For the text-containing cell, return its midpoint in [x, y] coordinate format. 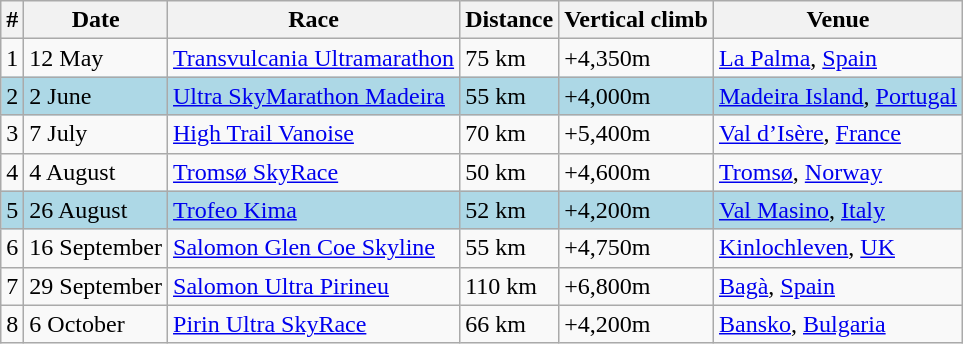
110 km [510, 286]
Pirin Ultra SkyRace [314, 324]
+5,400m [636, 134]
Date [96, 20]
+4,000m [636, 96]
La Palma, Spain [838, 58]
Salomon Ultra Pirineu [314, 286]
Val d’Isère, France [838, 134]
4 August [96, 172]
2 June [96, 96]
Tromsø SkyRace [314, 172]
3 [12, 134]
50 km [510, 172]
Tromsø, Norway [838, 172]
Trofeo Kima [314, 210]
Race [314, 20]
Kinlochleven, UK [838, 248]
Bagà, Spain [838, 286]
12 May [96, 58]
1 [12, 58]
# [12, 20]
2 [12, 96]
+4,750m [636, 248]
66 km [510, 324]
High Trail Vanoise [314, 134]
6 [12, 248]
Ultra SkyMarathon Madeira [314, 96]
Salomon Glen Coe Skyline [314, 248]
8 [12, 324]
+4,600m [636, 172]
Transvulcania Ultramarathon [314, 58]
75 km [510, 58]
4 [12, 172]
5 [12, 210]
7 [12, 286]
Venue [838, 20]
52 km [510, 210]
Madeira Island, Portugal [838, 96]
+6,800m [636, 286]
Vertical climb [636, 20]
29 September [96, 286]
7 July [96, 134]
+4,350m [636, 58]
6 October [96, 324]
26 August [96, 210]
Val Masino, Italy [838, 210]
Bansko, Bulgaria [838, 324]
16 September [96, 248]
70 km [510, 134]
Distance [510, 20]
